From the cell containing the given text, extract its center point as (x, y) coordinate. 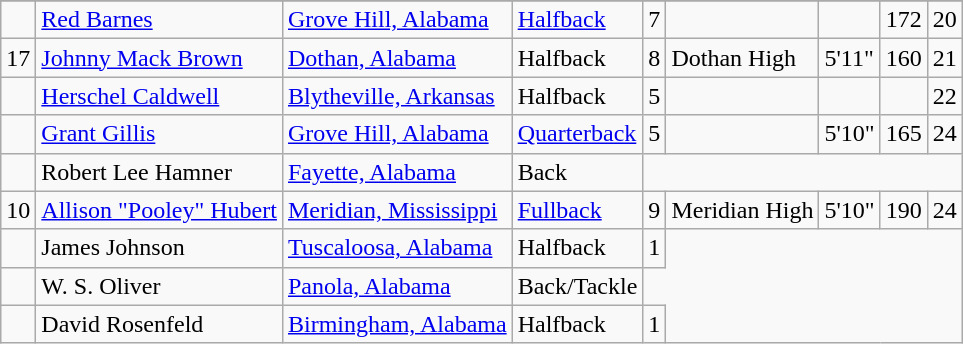
22 (944, 96)
190 (904, 210)
Fayette, Alabama (397, 172)
Robert Lee Hamner (160, 172)
20 (944, 20)
5'11" (850, 58)
17 (18, 58)
9 (654, 210)
Birmingham, Alabama (397, 324)
Meridian High (742, 210)
Grant Gillis (160, 134)
Fullback (578, 210)
Tuscaloosa, Alabama (397, 248)
James Johnson (160, 248)
Johnny Mack Brown (160, 58)
8 (654, 58)
Red Barnes (160, 20)
Herschel Caldwell (160, 96)
21 (944, 58)
7 (654, 20)
Quarterback (578, 134)
160 (904, 58)
Back (578, 172)
Meridian, Mississippi (397, 210)
172 (904, 20)
Dothan, Alabama (397, 58)
Panola, Alabama (397, 286)
W. S. Oliver (160, 286)
10 (18, 210)
165 (904, 134)
Back/Tackle (578, 286)
Dothan High (742, 58)
David Rosenfeld (160, 324)
Allison "Pooley" Hubert (160, 210)
Blytheville, Arkansas (397, 96)
